Search for the cell housing the specified text and yield its [X, Y] center coordinate. 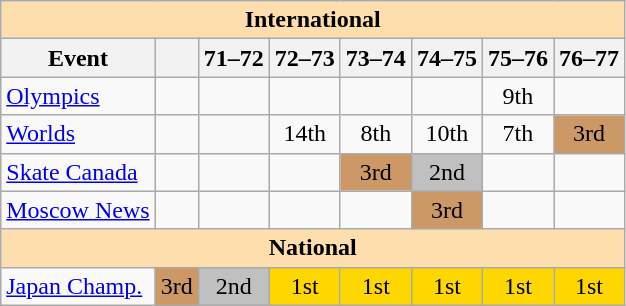
Japan Champ. [78, 286]
Skate Canada [78, 172]
National [313, 248]
Moscow News [78, 210]
76–77 [590, 58]
Worlds [78, 134]
71–72 [234, 58]
72–73 [304, 58]
75–76 [518, 58]
74–75 [446, 58]
73–74 [376, 58]
9th [518, 96]
7th [518, 134]
8th [376, 134]
Olympics [78, 96]
14th [304, 134]
Event [78, 58]
International [313, 20]
10th [446, 134]
